From the cell containing the given text, extract its center point as (X, Y) coordinate. 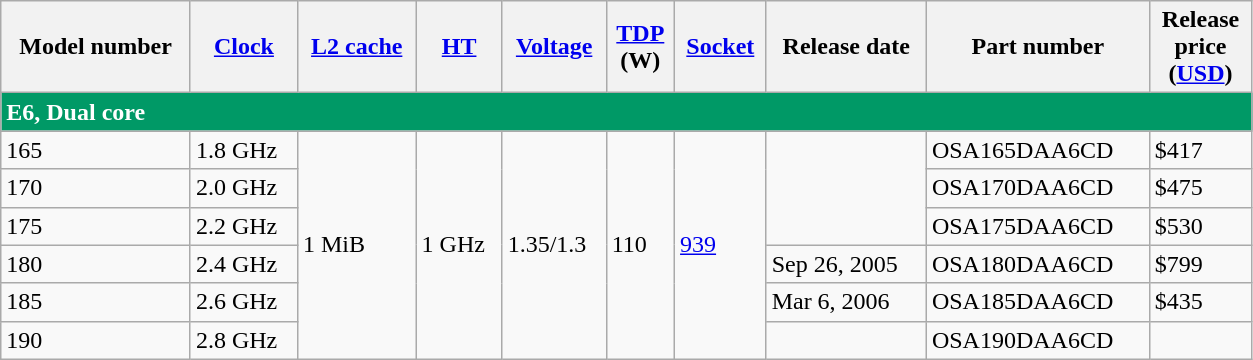
L2 cache (356, 47)
Clock (244, 47)
Part number (1038, 47)
OSA190DAA6CD (1038, 340)
2.4 GHz (244, 264)
$435 (1200, 302)
Sep 26, 2005 (846, 264)
TDP(W) (640, 47)
$799 (1200, 264)
1.35/1.3 (554, 245)
2.6 GHz (244, 302)
2.0 GHz (244, 188)
185 (96, 302)
Releaseprice(USD) (1200, 47)
OSA185DAA6CD (1038, 302)
Release date (846, 47)
$475 (1200, 188)
175 (96, 226)
OSA175DAA6CD (1038, 226)
2.2 GHz (244, 226)
$530 (1200, 226)
Socket (721, 47)
1.8 GHz (244, 150)
165 (96, 150)
2.8 GHz (244, 340)
HT (459, 47)
Mar 6, 2006 (846, 302)
190 (96, 340)
$417 (1200, 150)
180 (96, 264)
1 MiB (356, 245)
1 GHz (459, 245)
E6, Dual core (626, 112)
939 (721, 245)
170 (96, 188)
OSA180DAA6CD (1038, 264)
Model number (96, 47)
Voltage (554, 47)
OSA170DAA6CD (1038, 188)
110 (640, 245)
OSA165DAA6CD (1038, 150)
